Pinpoint the cell where the given text exists, returning its [X, Y] midpoint coordinate. 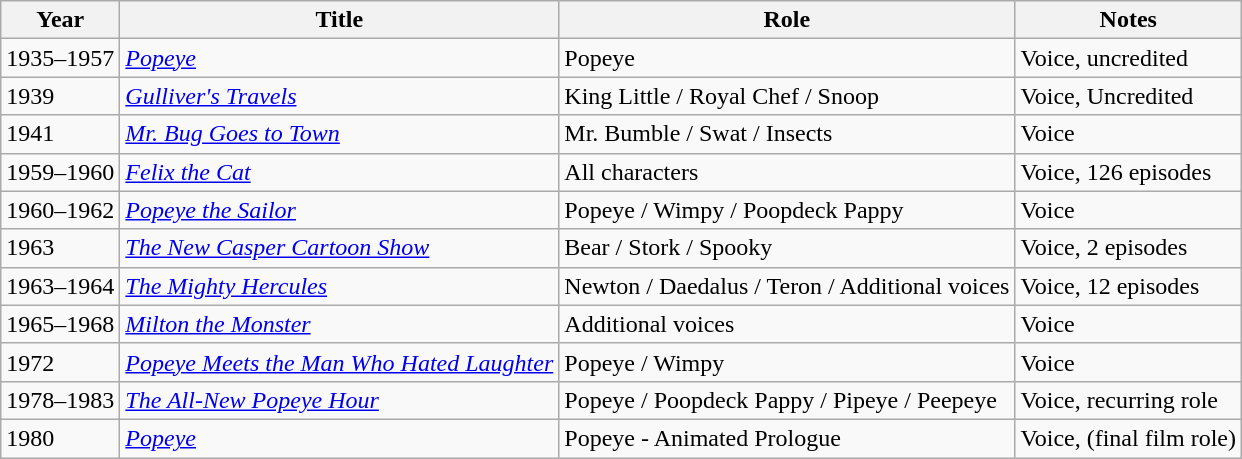
1935–1957 [60, 58]
1963 [60, 248]
1978–1983 [60, 400]
1960–1962 [60, 210]
Voice, Uncredited [1128, 96]
Bear / Stork / Spooky [787, 248]
Mr. Bug Goes to Town [340, 134]
1972 [60, 362]
1963–1964 [60, 286]
1941 [60, 134]
Additional voices [787, 324]
Title [340, 20]
Gulliver's Travels [340, 96]
Popeye - Animated Prologue [787, 438]
Voice, uncredited [1128, 58]
Mr. Bumble / Swat / Insects [787, 134]
Voice, 2 episodes [1128, 248]
1959–1960 [60, 172]
The Mighty Hercules [340, 286]
Felix the Cat [340, 172]
Notes [1128, 20]
Voice, 126 episodes [1128, 172]
The New Casper Cartoon Show [340, 248]
Popeye Meets the Man Who Hated Laughter [340, 362]
King Little / Royal Chef / Snoop [787, 96]
Popeye / Poopdeck Pappy / Pipeye / Peepeye [787, 400]
Newton / Daedalus / Teron / Additional voices [787, 286]
1980 [60, 438]
Voice, 12 episodes [1128, 286]
1965–1968 [60, 324]
Year [60, 20]
1939 [60, 96]
All characters [787, 172]
The All-New Popeye Hour [340, 400]
Popeye / Wimpy / Poopdeck Pappy [787, 210]
Voice, (final film role) [1128, 438]
Popeye the Sailor [340, 210]
Role [787, 20]
Milton the Monster [340, 324]
Voice, recurring role [1128, 400]
Popeye / Wimpy [787, 362]
